Find where the given text appears and provide that cell's center as (x, y) coordinate. 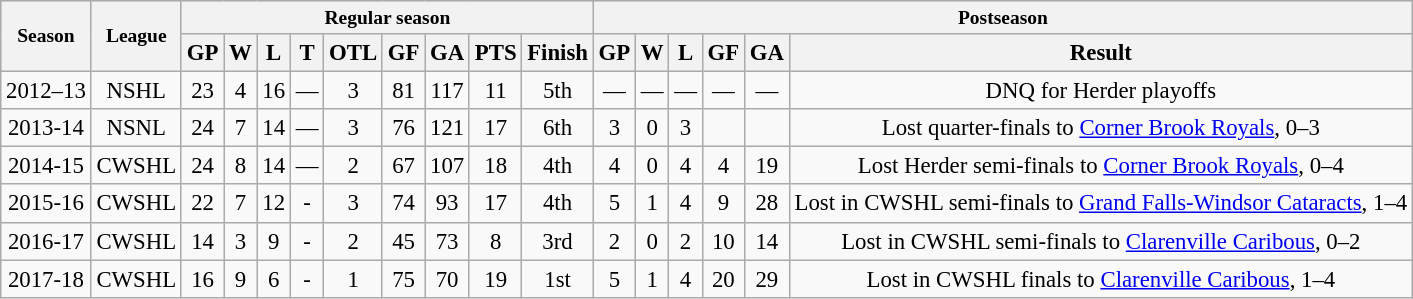
107 (448, 166)
Lost in CWSHL semi-finals to Clarenville Caribous, 0–2 (1100, 241)
Lost in CWSHL semi-finals to Grand Falls-Windsor Cataracts, 1–4 (1100, 204)
23 (202, 91)
Lost quarter-finals to Corner Brook Royals, 0–3 (1100, 128)
28 (766, 204)
NSHL (136, 91)
Lost in CWSHL finals to Clarenville Caribous, 1–4 (1100, 279)
73 (448, 241)
12 (274, 204)
45 (403, 241)
2013-14 (46, 128)
2017-18 (46, 279)
1st (558, 279)
81 (403, 91)
22 (202, 204)
75 (403, 279)
2014-15 (46, 166)
6th (558, 128)
3rd (558, 241)
6 (274, 279)
67 (403, 166)
Lost Herder semi-finals to Corner Brook Royals, 0–4 (1100, 166)
76 (403, 128)
Finish (558, 53)
117 (448, 91)
PTS (495, 53)
29 (766, 279)
Season (46, 36)
70 (448, 279)
OTL (354, 53)
18 (495, 166)
5th (558, 91)
NSNL (136, 128)
DNQ for Herder playoffs (1100, 91)
League (136, 36)
121 (448, 128)
2012–13 (46, 91)
93 (448, 204)
20 (723, 279)
2015-16 (46, 204)
2016-17 (46, 241)
10 (723, 241)
Postseason (1002, 18)
Result (1100, 53)
T (306, 53)
11 (495, 91)
74 (403, 204)
Regular season (387, 18)
